Provide the [x, y] coordinate of the cell's center where the given text is located.  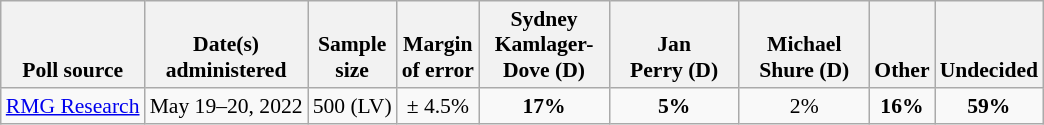
5% [674, 106]
Other [902, 44]
SydneyKamlager-Dove (D) [544, 44]
2% [804, 106]
Poll source [73, 44]
MichaelShure (D) [804, 44]
16% [902, 106]
500 (LV) [352, 106]
May 19–20, 2022 [226, 106]
JanPerry (D) [674, 44]
RMG Research [73, 106]
± 4.5% [438, 106]
Samplesize [352, 44]
Undecided [989, 44]
Date(s)administered [226, 44]
17% [544, 106]
Marginof error [438, 44]
59% [989, 106]
